Determine the (x, y) coordinate at the center of the cell enclosing the given text.  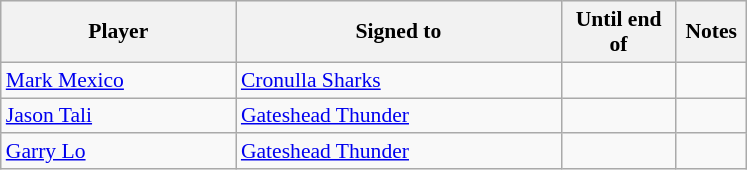
Jason Tali (118, 116)
Signed to (398, 32)
Cronulla Sharks (398, 80)
Until end of (618, 32)
Notes (711, 32)
Mark Mexico (118, 80)
Player (118, 32)
Garry Lo (118, 152)
